Pinpoint the cell where the given text exists, returning its [X, Y] midpoint coordinate. 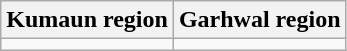
Kumaun region [88, 20]
Garhwal region [260, 20]
